Search for the cell housing the specified text and yield its (x, y) center coordinate. 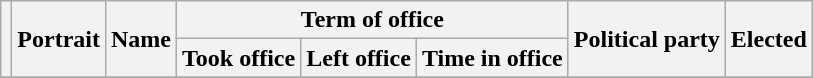
Political party (646, 39)
Left office (359, 58)
Term of office (373, 20)
Took office (239, 58)
Elected (768, 39)
Portrait (59, 39)
Name (140, 39)
Time in office (492, 58)
